Scan for the cell matching the given text and deliver its [X, Y] coordinate at center. 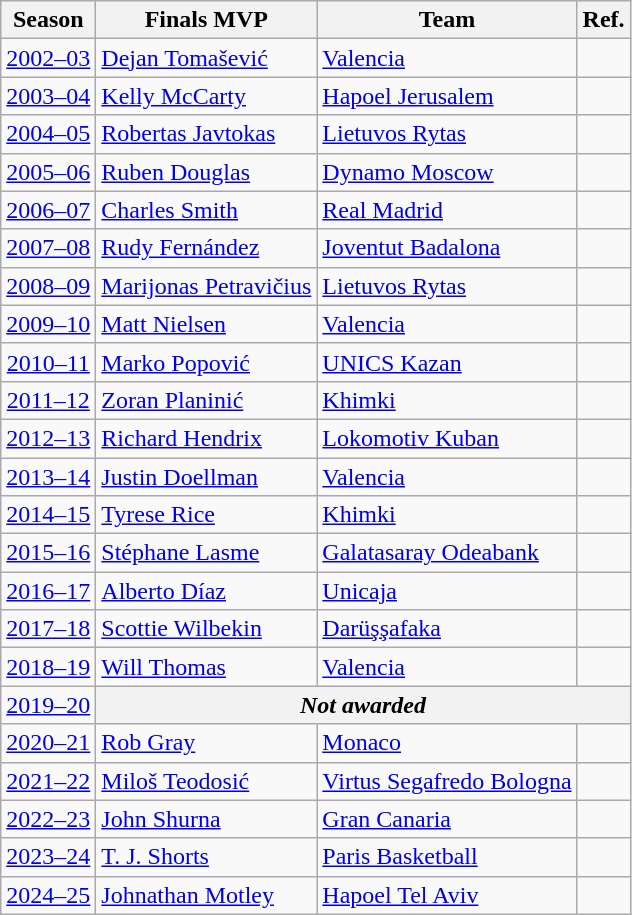
Marijonas Petravičius [206, 286]
2019–20 [48, 705]
2003–04 [48, 96]
Miloš Teodosić [206, 781]
Matt Nielsen [206, 324]
Tyrese Rice [206, 515]
Virtus Segafredo Bologna [447, 781]
Paris Basketball [447, 857]
Justin Doellman [206, 477]
2018–19 [48, 667]
Gran Canaria [447, 819]
Will Thomas [206, 667]
2005–06 [48, 172]
2016–17 [48, 591]
2012–13 [48, 438]
2023–24 [48, 857]
Zoran Planinić [206, 400]
Real Madrid [447, 210]
Joventut Badalona [447, 248]
Dynamo Moscow [447, 172]
John Shurna [206, 819]
2013–14 [48, 477]
2008–09 [48, 286]
Team [447, 20]
Season [48, 20]
Galatasaray Odeabank [447, 553]
2022–23 [48, 819]
2004–05 [48, 134]
Unicaja [447, 591]
Dejan Tomašević [206, 58]
Johnathan Motley [206, 895]
2014–15 [48, 515]
2017–18 [48, 629]
Alberto Díaz [206, 591]
Hapoel Jerusalem [447, 96]
2020–21 [48, 743]
Not awarded [363, 705]
Ruben Douglas [206, 172]
Ref. [604, 20]
Marko Popović [206, 362]
Scottie Wilbekin [206, 629]
UNICS Kazan [447, 362]
Lokomotiv Kuban [447, 438]
2010–11 [48, 362]
2002–03 [48, 58]
2011–12 [48, 400]
T. J. Shorts [206, 857]
Robertas Javtokas [206, 134]
Rudy Fernández [206, 248]
2015–16 [48, 553]
Richard Hendrix [206, 438]
Rob Gray [206, 743]
2006–07 [48, 210]
Kelly McCarty [206, 96]
Darüşşafaka [447, 629]
Charles Smith [206, 210]
Finals MVP [206, 20]
Hapoel Tel Aviv [447, 895]
2021–22 [48, 781]
2007–08 [48, 248]
Stéphane Lasme [206, 553]
Monaco [447, 743]
2009–10 [48, 324]
2024–25 [48, 895]
